Determine the [x, y] coordinate at the center of the cell enclosing the given text.  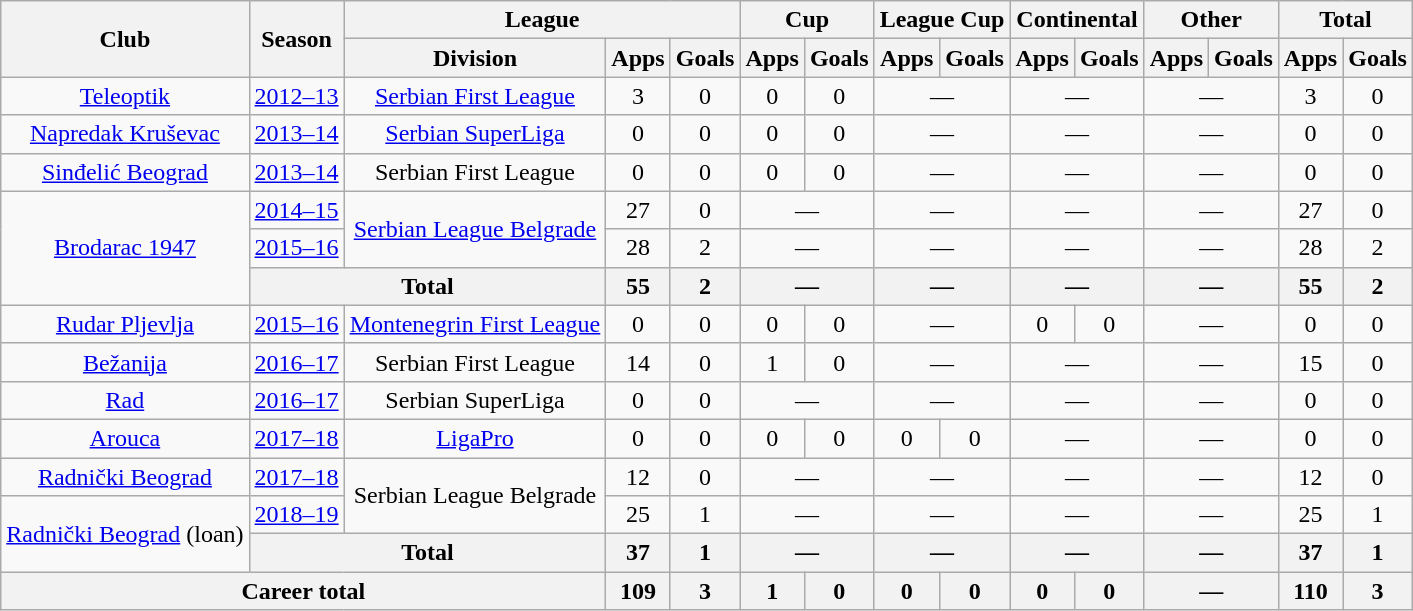
Cup [807, 20]
Radnički Beograd [125, 477]
Bežanija [125, 362]
Montenegrin First League [475, 324]
Other [1211, 20]
2018–19 [296, 515]
League [542, 20]
Rad [125, 400]
14 [638, 362]
109 [638, 591]
Sinđelić Beograd [125, 172]
Career total [304, 591]
Season [296, 39]
15 [1310, 362]
Teleoptik [125, 96]
League Cup [942, 20]
Continental [1077, 20]
Radnički Beograd (loan) [125, 534]
Napredak Kruševac [125, 134]
2012–13 [296, 96]
LigaPro [475, 438]
Arouca [125, 438]
Brodarac 1947 [125, 248]
Rudar Pljevlja [125, 324]
Division [475, 58]
2014–15 [296, 210]
110 [1310, 591]
Club [125, 39]
